For the text-containing cell, return its midpoint in (x, y) coordinate format. 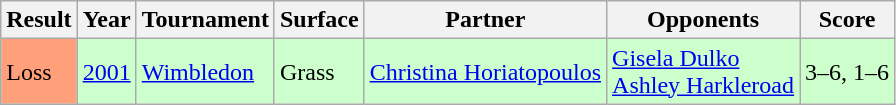
Tournament (205, 20)
Loss (39, 72)
Score (848, 20)
Grass (319, 72)
2001 (106, 72)
Opponents (704, 20)
Gisela Dulko Ashley Harkleroad (704, 72)
Year (106, 20)
Wimbledon (205, 72)
Christina Horiatopoulos (485, 72)
Surface (319, 20)
Result (39, 20)
3–6, 1–6 (848, 72)
Partner (485, 20)
